Determine the [X, Y] coordinate at the center of the cell enclosing the given text.  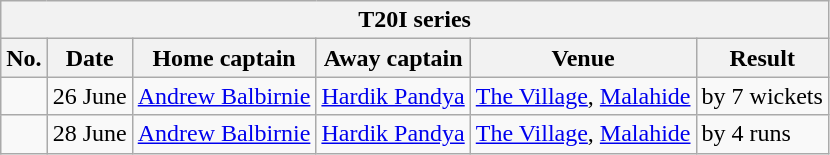
Home captain [224, 58]
Result [762, 58]
26 June [90, 96]
Venue [583, 58]
by 7 wickets [762, 96]
28 June [90, 134]
Away captain [393, 58]
by 4 runs [762, 134]
Date [90, 58]
No. [24, 58]
T20I series [415, 20]
